Output the [x, y] coordinate of the center of the cell containing the given text.  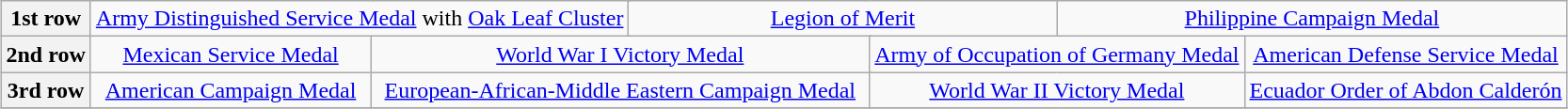
Philippine Campaign Medal [1312, 19]
Army of Occupation of Germany Medal [1057, 54]
World War I Victory Medal [620, 54]
Mexican Service Medal [231, 54]
Army Distinguished Service Medal with Oak Leaf Cluster [360, 19]
1st row [45, 19]
European-African-Middle Eastern Campaign Medal [620, 90]
3rd row [45, 90]
World War II Victory Medal [1057, 90]
American Defense Service Medal [1406, 54]
2nd row [45, 54]
American Campaign Medal [231, 90]
Legion of Merit [843, 19]
Ecuador Order of Abdon Calderón [1406, 90]
